Extract the (X, Y) coordinate from the center of the cell holding the provided text.  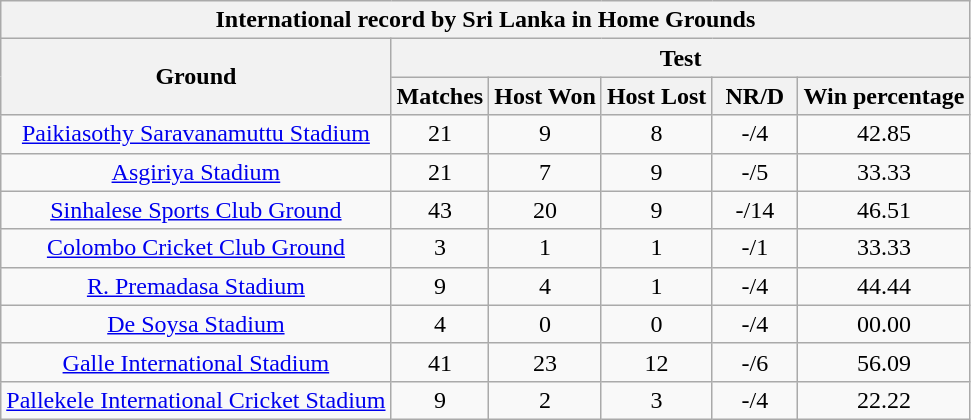
42.85 (884, 134)
Win percentage (884, 96)
20 (546, 210)
00.00 (884, 324)
Test (680, 58)
44.44 (884, 286)
Paikiasothy Saravanamuttu Stadium (196, 134)
-/5 (755, 172)
2 (546, 400)
Colombo Cricket Club Ground (196, 248)
22.22 (884, 400)
Galle International Stadium (196, 362)
Ground (196, 77)
7 (546, 172)
NR/D (755, 96)
23 (546, 362)
8 (656, 134)
41 (440, 362)
De Soysa Stadium (196, 324)
Sinhalese Sports Club Ground (196, 210)
-/6 (755, 362)
Pallekele International Cricket Stadium (196, 400)
Host Lost (656, 96)
12 (656, 362)
International record by Sri Lanka in Home Grounds (486, 20)
-/1 (755, 248)
Host Won (546, 96)
46.51 (884, 210)
R. Premadasa Stadium (196, 286)
Matches (440, 96)
Asgiriya Stadium (196, 172)
-/14 (755, 210)
56.09 (884, 362)
43 (440, 210)
